Capture the cell that displays the provided text and extract its [x, y] central coordinate. 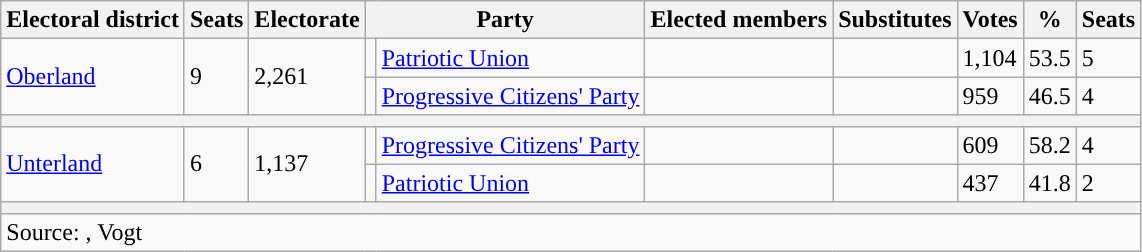
Unterland [93, 164]
Substitutes [895, 20]
2,261 [307, 77]
58.2 [1050, 145]
Party [505, 20]
Electoral district [93, 20]
1,137 [307, 164]
2 [1108, 183]
609 [990, 145]
5 [1108, 58]
9 [216, 77]
959 [990, 96]
Votes [990, 20]
1,104 [990, 58]
Source: , Vogt [571, 232]
Electorate [307, 20]
53.5 [1050, 58]
46.5 [1050, 96]
41.8 [1050, 183]
% [1050, 20]
6 [216, 164]
437 [990, 183]
Elected members [739, 20]
Oberland [93, 77]
